Output the [x, y] coordinate of the center of the cell containing the given text.  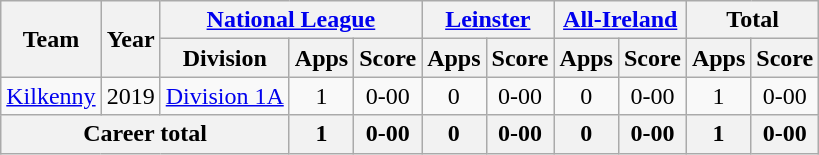
All-Ireland [620, 20]
2019 [130, 96]
Career total [146, 134]
Team [51, 39]
Division [224, 58]
Division 1A [224, 96]
Kilkenny [51, 96]
Year [130, 39]
Total [752, 20]
National League [290, 20]
Leinster [488, 20]
